Search for the cell housing the specified text and yield its [x, y] center coordinate. 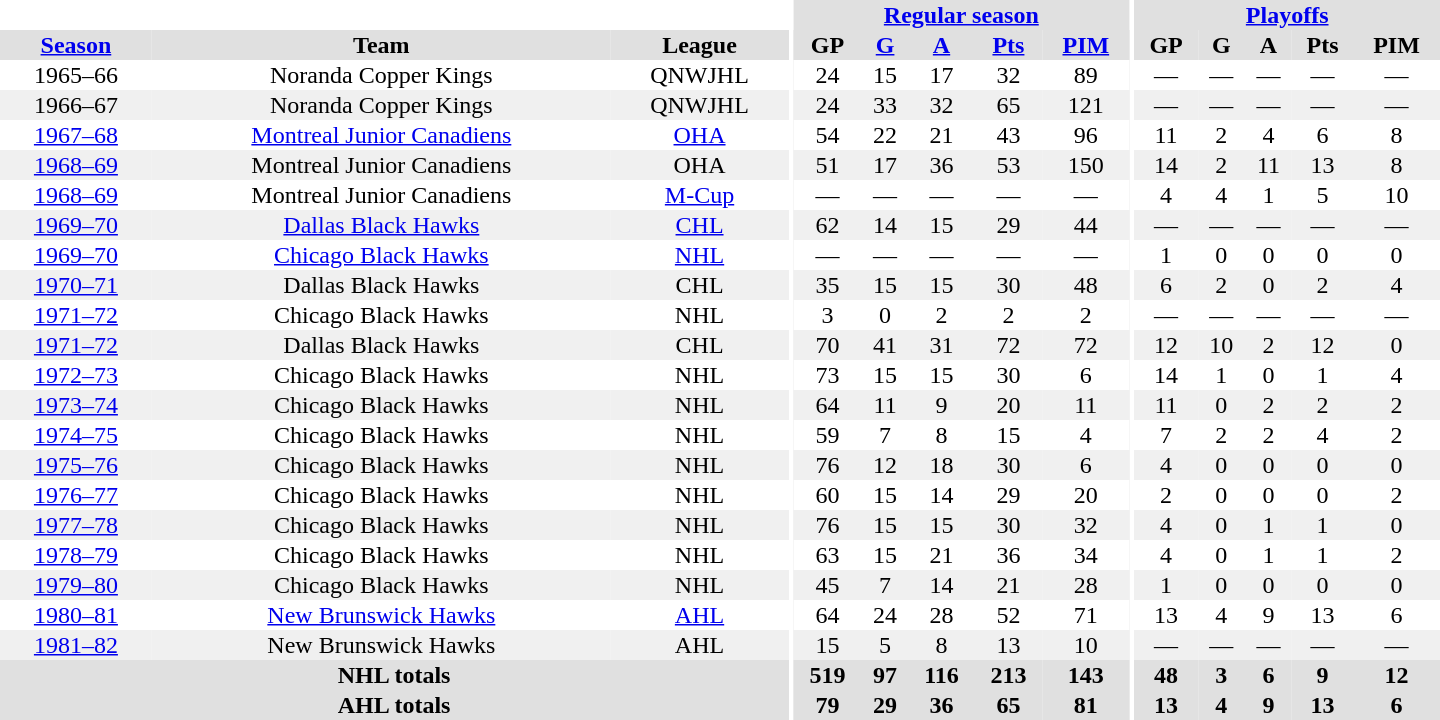
43 [1008, 135]
22 [886, 135]
44 [1086, 225]
54 [827, 135]
33 [886, 105]
1980–81 [76, 615]
51 [827, 165]
81 [1086, 705]
121 [1086, 105]
Regular season [961, 15]
35 [827, 285]
AHL totals [394, 705]
1972–73 [76, 375]
143 [1086, 675]
1973–74 [76, 405]
1979–80 [76, 585]
Team [382, 45]
89 [1086, 75]
31 [942, 345]
34 [1086, 555]
150 [1086, 165]
45 [827, 585]
73 [827, 375]
18 [942, 465]
NHL totals [394, 675]
116 [942, 675]
1966–67 [76, 105]
519 [827, 675]
1976–77 [76, 495]
62 [827, 225]
Season [76, 45]
53 [1008, 165]
96 [1086, 135]
1978–79 [76, 555]
1970–71 [76, 285]
1981–82 [76, 645]
1974–75 [76, 435]
League [700, 45]
79 [827, 705]
63 [827, 555]
97 [886, 675]
1965–66 [76, 75]
60 [827, 495]
M-Cup [700, 195]
1975–76 [76, 465]
Playoffs [1287, 15]
1967–68 [76, 135]
71 [1086, 615]
213 [1008, 675]
70 [827, 345]
59 [827, 435]
41 [886, 345]
1977–78 [76, 525]
52 [1008, 615]
